Capture the cell that displays the provided text and extract its [X, Y] central coordinate. 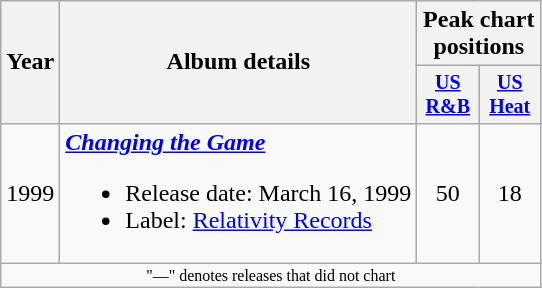
1999 [30, 193]
Album details [238, 62]
US R&B [448, 94]
Year [30, 62]
"—" denotes releases that did not chart [271, 275]
50 [448, 193]
Peak chartpositions [479, 34]
18 [510, 193]
Changing the GameRelease date: March 16, 1999Label: Relativity Records [238, 193]
US Heat [510, 94]
